Scan for the cell matching the given text and deliver its (x, y) coordinate at center. 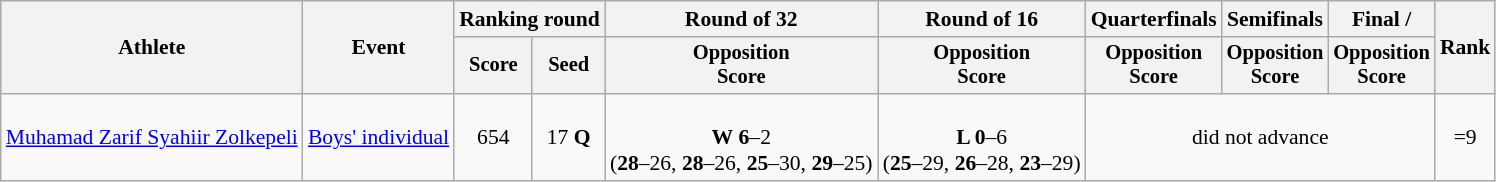
Round of 32 (742, 19)
17 Q (568, 138)
Semifinals (1276, 19)
did not advance (1260, 138)
Round of 16 (982, 19)
Muhamad Zarif Syahiir Zolkepeli (152, 138)
Boys' individual (378, 138)
Quarterfinals (1154, 19)
Seed (568, 66)
Rank (1466, 48)
L 0–6(25–29, 26–28, 23–29) (982, 138)
Score (493, 66)
=9 (1466, 138)
654 (493, 138)
Ranking round (530, 19)
Final / (1382, 19)
W 6–2(28–26, 28–26, 25–30, 29–25) (742, 138)
Athlete (152, 48)
Event (378, 48)
